Determine the (x, y) coordinate at the center of the cell enclosing the given text.  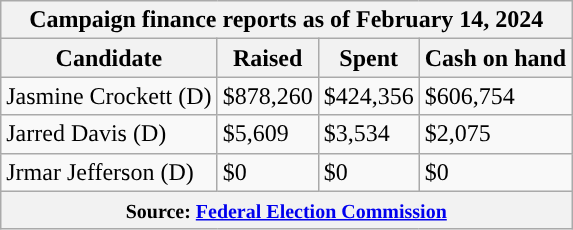
Jrmar Jefferson (D) (109, 172)
Candidate (109, 58)
Source: Federal Election Commission (286, 210)
$606,754 (495, 96)
$3,534 (368, 134)
Cash on hand (495, 58)
Jasmine Crockett (D) (109, 96)
Jarred Davis (D) (109, 134)
Raised (268, 58)
$878,260 (268, 96)
Campaign finance reports as of February 14, 2024 (286, 20)
Spent (368, 58)
$424,356 (368, 96)
$5,609 (268, 134)
$2,075 (495, 134)
